For the text-containing cell, return its midpoint in [X, Y] coordinate format. 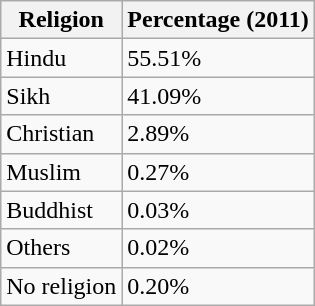
Buddhist [62, 210]
No religion [62, 286]
55.51% [218, 58]
41.09% [218, 96]
0.02% [218, 248]
Christian [62, 134]
0.20% [218, 286]
Muslim [62, 172]
0.03% [218, 210]
2.89% [218, 134]
Religion [62, 20]
Sikh [62, 96]
0.27% [218, 172]
Hindu [62, 58]
Percentage (2011) [218, 20]
Others [62, 248]
